Provide the [X, Y] coordinate of the cell's center where the given text is located.  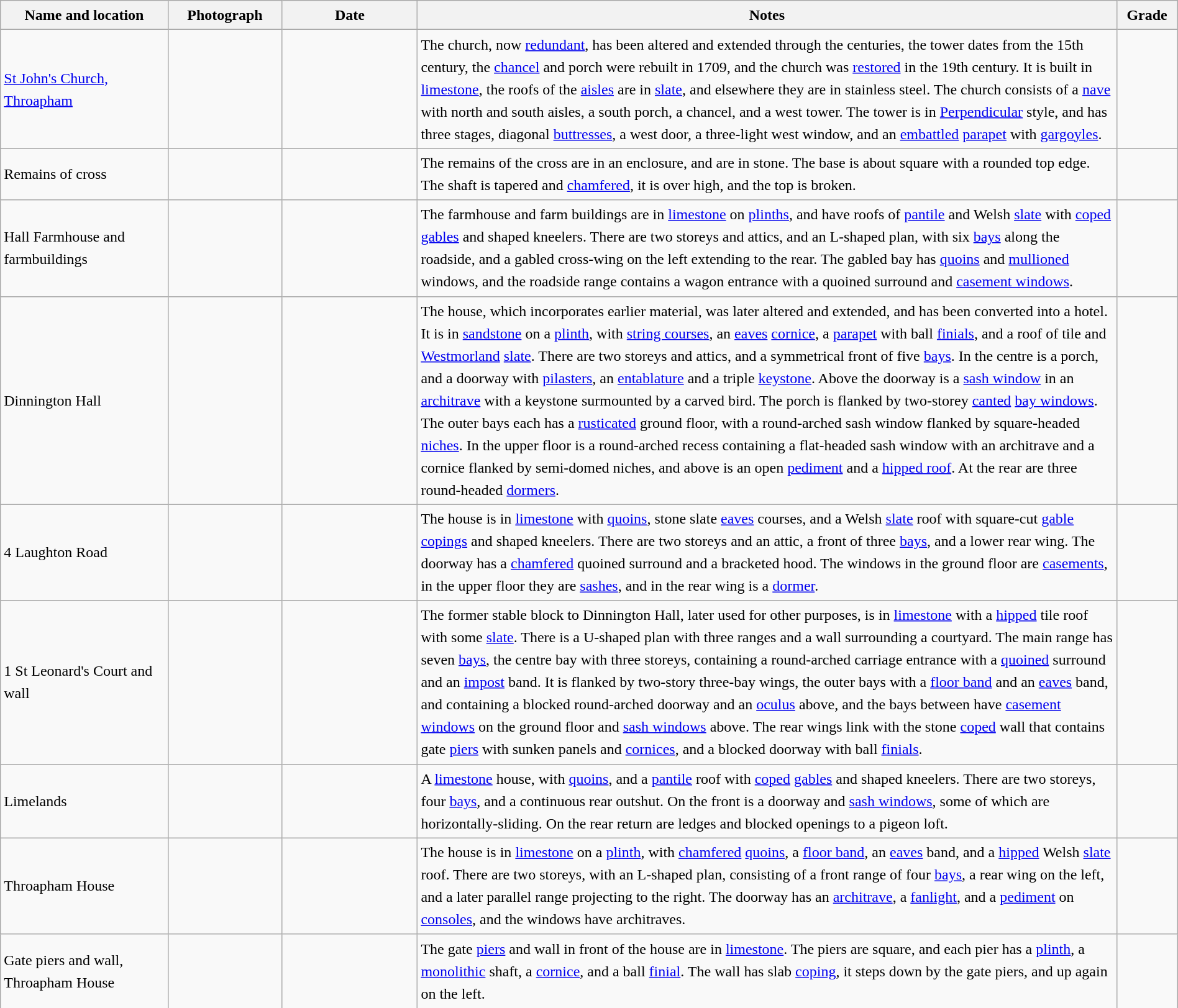
Notes [767, 15]
Photograph [225, 15]
1 St Leonard's Court and wall [84, 682]
St John's Church, Throapham [84, 89]
Dinnington Hall [84, 400]
Date [350, 15]
Grade [1147, 15]
Limelands [84, 801]
Hall Farmhouse and farmbuildings [84, 248]
Remains of cross [84, 174]
Gate piers and wall,Throapham House [84, 971]
Name and location [84, 15]
Throapham House [84, 886]
4 Laughton Road [84, 553]
